Find where the given text appears and provide that cell's center as (X, Y) coordinate. 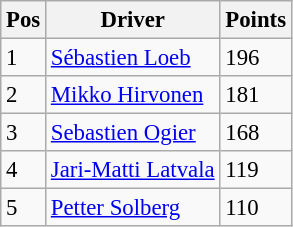
2 (24, 95)
Petter Solberg (133, 208)
Driver (133, 20)
119 (256, 170)
4 (24, 170)
Mikko Hirvonen (133, 95)
Sebastien Ogier (133, 133)
3 (24, 133)
Sébastien Loeb (133, 58)
Points (256, 20)
196 (256, 58)
5 (24, 208)
1 (24, 58)
168 (256, 133)
Jari-Matti Latvala (133, 170)
181 (256, 95)
Pos (24, 20)
110 (256, 208)
